Detect which cell encompasses the target text, then output its [x, y] center coordinate. 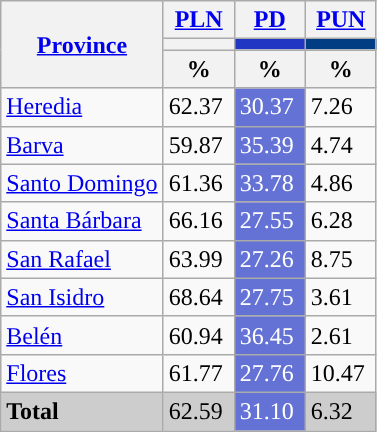
60.94 [198, 335]
6.32 [340, 411]
8.75 [340, 259]
Flores [82, 373]
61.36 [198, 183]
4.74 [340, 145]
66.16 [198, 221]
27.76 [270, 373]
3.61 [340, 297]
68.64 [198, 297]
4.86 [340, 183]
Santa Bárbara [82, 221]
61.77 [198, 373]
62.37 [198, 107]
27.26 [270, 259]
10.47 [340, 373]
Total [82, 411]
36.45 [270, 335]
PLN [198, 20]
31.10 [270, 411]
7.26 [340, 107]
6.28 [340, 221]
33.78 [270, 183]
27.55 [270, 221]
San Rafael [82, 259]
27.75 [270, 297]
Belén [82, 335]
Heredia [82, 107]
59.87 [198, 145]
Province [82, 44]
PUN [340, 20]
Barva [82, 145]
30.37 [270, 107]
2.61 [340, 335]
63.99 [198, 259]
San Isidro [82, 297]
62.59 [198, 411]
PD [270, 20]
Santo Domingo [82, 183]
35.39 [270, 145]
